Identify which cell holds the provided text, then report its [x, y] central coordinate. 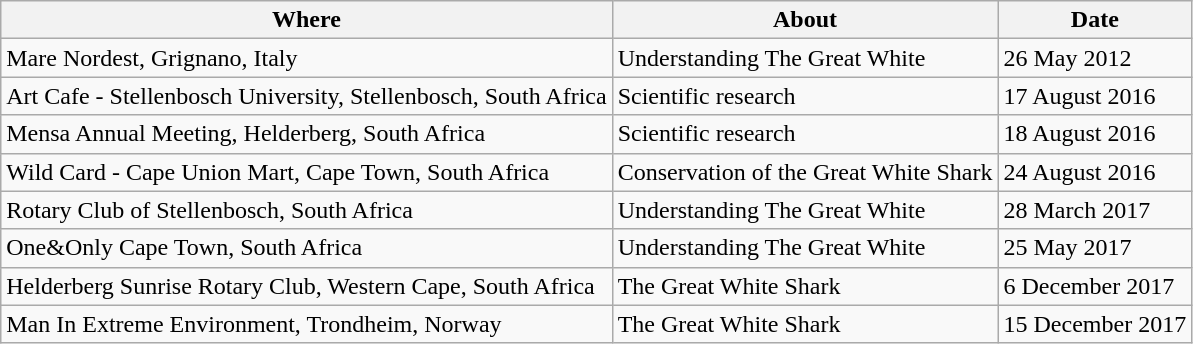
Mare Nordest, Grignano, Italy [306, 58]
About [805, 20]
Where [306, 20]
17 August 2016 [1095, 96]
Rotary Club of Stellenbosch, South Africa [306, 210]
Conservation of the Great White Shark [805, 172]
28 March 2017 [1095, 210]
25 May 2017 [1095, 248]
15 December 2017 [1095, 324]
Mensa Annual Meeting, Helderberg, South Africa [306, 134]
Man In Extreme Environment, Trondheim, Norway [306, 324]
Helderberg Sunrise Rotary Club, Western Cape, South Africa [306, 286]
One&Only Cape Town, South Africa [306, 248]
26 May 2012 [1095, 58]
6 December 2017 [1095, 286]
Date [1095, 20]
Wild Card - Cape Union Mart, Cape Town, South Africa [306, 172]
Art Cafe - Stellenbosch University, Stellenbosch, South Africa [306, 96]
24 August 2016 [1095, 172]
18 August 2016 [1095, 134]
